Determine the (X, Y) coordinate at the center of the cell enclosing the given text.  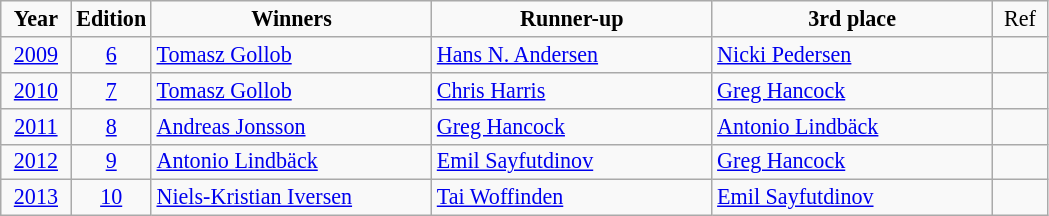
2013 (36, 198)
Niels-Kristian Iversen (291, 198)
2012 (36, 162)
Ref (1020, 18)
Winners (291, 18)
7 (111, 90)
Nicki Pedersen (852, 54)
6 (111, 54)
2010 (36, 90)
Tai Woffinden (572, 198)
Hans N. Andersen (572, 54)
9 (111, 162)
2009 (36, 54)
Year (36, 18)
Chris Harris (572, 90)
8 (111, 126)
Edition (111, 18)
10 (111, 198)
Runner-up (572, 18)
2011 (36, 126)
Andreas Jonsson (291, 126)
3rd place (852, 18)
